Find where the given text appears and provide that cell's center as [X, Y] coordinate. 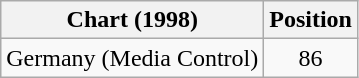
Position [311, 20]
Germany (Media Control) [132, 58]
86 [311, 58]
Chart (1998) [132, 20]
